For the text-containing cell, return its midpoint in (x, y) coordinate format. 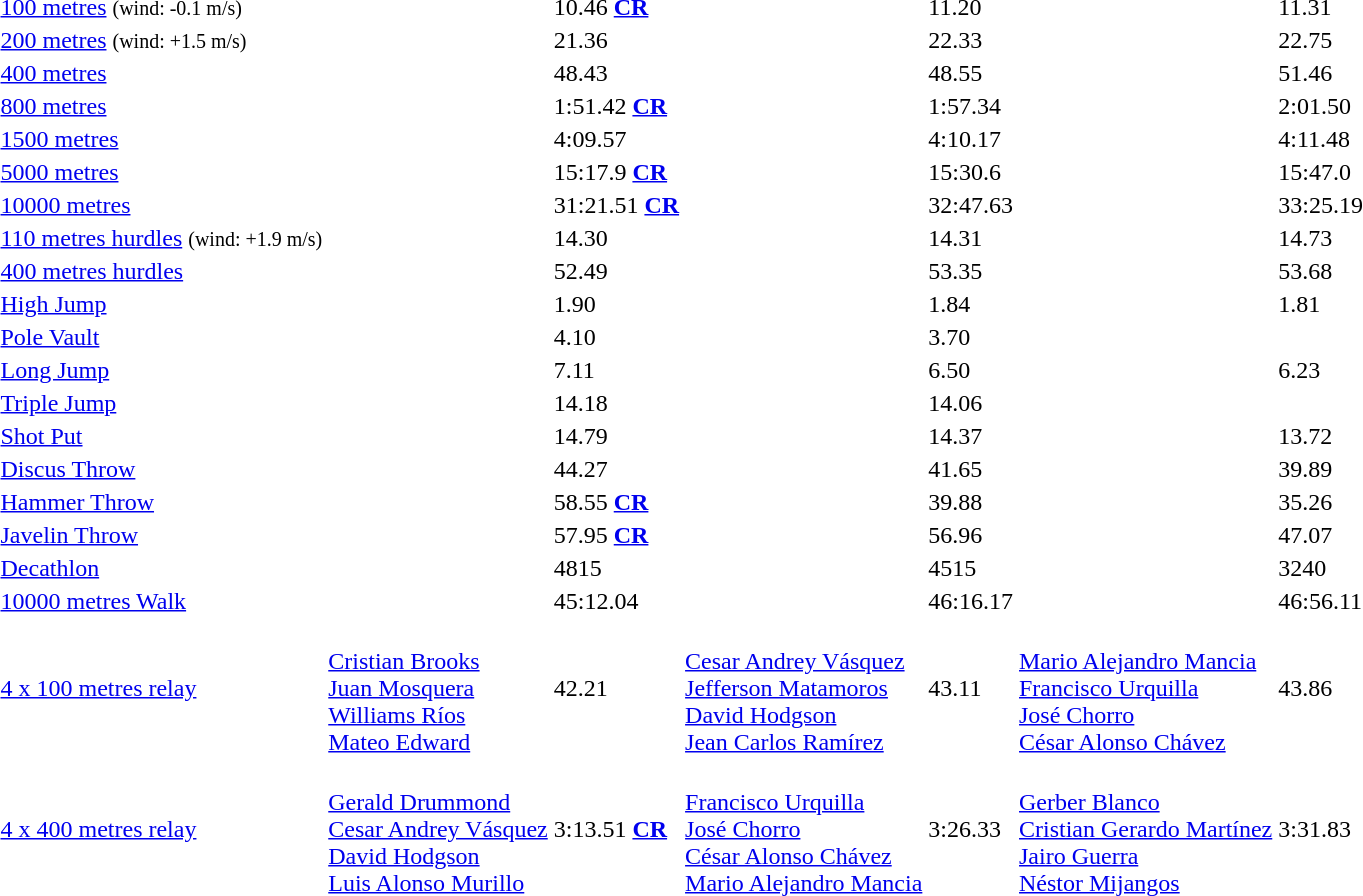
4:10.17 (971, 139)
Cesar Andrey Vásquez Jefferson Matamoros David Hodgson Jean Carlos Ramírez (804, 688)
39.88 (971, 502)
43.11 (971, 688)
31:21.51 CR (616, 205)
14.79 (616, 436)
44.27 (616, 469)
14.06 (971, 403)
Mario Alejandro Mancia Francisco Urquilla José Chorro César Alonso Chávez (1146, 688)
1.90 (616, 304)
42.21 (616, 688)
14.30 (616, 238)
1:57.34 (971, 106)
22.33 (971, 40)
32:47.63 (971, 205)
45:12.04 (616, 601)
4815 (616, 568)
4515 (971, 568)
Cristian Brooks Juan Mosquera Williams Ríos Mateo Edward (438, 688)
1:51.42 CR (616, 106)
15:17.9 CR (616, 172)
56.96 (971, 535)
53.35 (971, 271)
48.43 (616, 73)
41.65 (971, 469)
3.70 (971, 337)
1.84 (971, 304)
46:16.17 (971, 601)
58.55 CR (616, 502)
7.11 (616, 370)
14.31 (971, 238)
6.50 (971, 370)
14.37 (971, 436)
57.95 CR (616, 535)
14.18 (616, 403)
21.36 (616, 40)
48.55 (971, 73)
4.10 (616, 337)
15:30.6 (971, 172)
52.49 (616, 271)
4:09.57 (616, 139)
